Output the (x, y) coordinate of the center of the cell containing the given text.  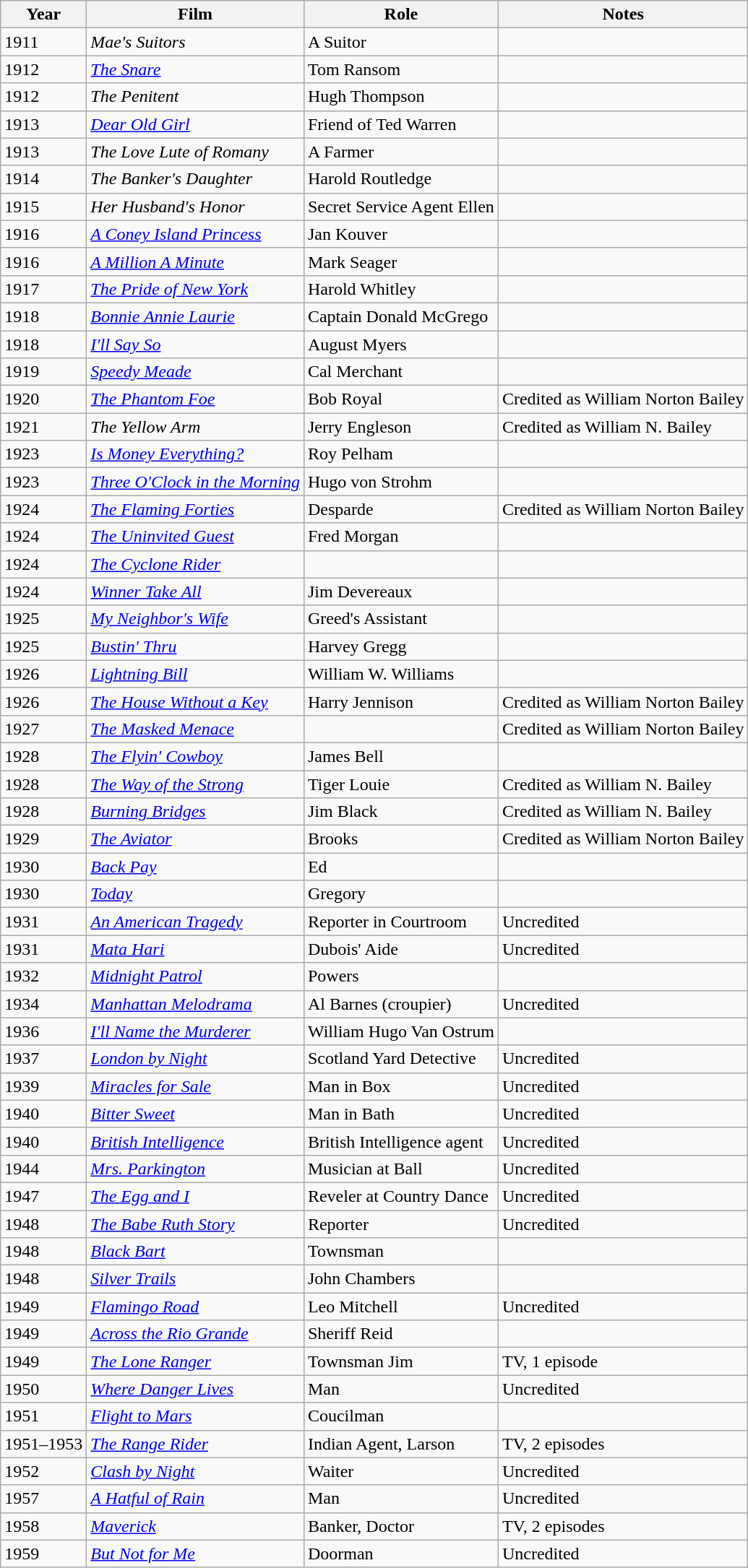
The Masked Menace (195, 729)
1915 (43, 207)
1958 (43, 1526)
Gregory (400, 894)
The Yellow Arm (195, 427)
But Not for Me (195, 1554)
Mark Seager (400, 261)
My Neighbor's Wife (195, 619)
1921 (43, 427)
1952 (43, 1471)
The Flaming Forties (195, 509)
1914 (43, 179)
Midnight Patrol (195, 976)
Desparde (400, 509)
Powers (400, 976)
William W. Williams (400, 674)
1911 (43, 42)
Miracles for Sale (195, 1086)
Speedy Meade (195, 372)
Ed (400, 867)
Reveler at Country Dance (400, 1196)
Al Barnes (croupier) (400, 1004)
Bonnie Annie Laurie (195, 316)
1937 (43, 1059)
Harold Routledge (400, 179)
1917 (43, 289)
Across the Rio Grande (195, 1334)
The Babe Ruth Story (195, 1224)
Coucilman (400, 1416)
William Hugo Van Ostrum (400, 1031)
1927 (43, 729)
Musician at Ball (400, 1169)
The Pride of New York (195, 289)
The Range Rider (195, 1444)
Bob Royal (400, 399)
Friend of Ted Warren (400, 124)
1920 (43, 399)
Black Bart (195, 1252)
A Hatful of Rain (195, 1499)
Jim Black (400, 812)
Maverick (195, 1526)
Dubois' Aide (400, 949)
The Snare (195, 69)
August Myers (400, 345)
Today (195, 894)
Three O'Clock in the Morning (195, 482)
1934 (43, 1004)
Mata Hari (195, 949)
The Banker's Daughter (195, 179)
London by Night (195, 1059)
Banker, Doctor (400, 1526)
Flight to Mars (195, 1416)
John Chambers (400, 1279)
Clash by Night (195, 1471)
1919 (43, 372)
Greed's Assistant (400, 619)
Dear Old Girl (195, 124)
Silver Trails (195, 1279)
1951–1953 (43, 1444)
Reporter in Courtroom (400, 922)
Year (43, 14)
Mae's Suitors (195, 42)
1950 (43, 1389)
The House Without a Key (195, 701)
Waiter (400, 1471)
Winner Take All (195, 592)
Tom Ransom (400, 69)
Manhattan Melodrama (195, 1004)
Man in Box (400, 1086)
Roy Pelham (400, 454)
The Lone Ranger (195, 1361)
An American Tragedy (195, 922)
1959 (43, 1554)
The Love Lute of Romany (195, 152)
British Intelligence (195, 1141)
1944 (43, 1169)
Jerry Engleson (400, 427)
Captain Donald McGrego (400, 316)
TV, 1 episode (623, 1361)
Leo Mitchell (400, 1307)
Jim Devereaux (400, 592)
1932 (43, 976)
Flamingo Road (195, 1307)
The Uninvited Guest (195, 537)
The Penitent (195, 97)
Jan Kouver (400, 234)
Cal Merchant (400, 372)
I'll Say So (195, 345)
Where Danger Lives (195, 1389)
Burning Bridges (195, 812)
Hugo von Strohm (400, 482)
1929 (43, 839)
Harold Whitley (400, 289)
Doorman (400, 1554)
Lightning Bill (195, 674)
Her Husband's Honor (195, 207)
Townsman (400, 1252)
Back Pay (195, 867)
Indian Agent, Larson (400, 1444)
The Egg and I (195, 1196)
Film (195, 14)
The Aviator (195, 839)
Scotland Yard Detective (400, 1059)
Reporter (400, 1224)
Harvey Gregg (400, 646)
Tiger Louie (400, 784)
Is Money Everything? (195, 454)
1951 (43, 1416)
Man in Bath (400, 1114)
The Cyclone Rider (195, 564)
A Suitor (400, 42)
1957 (43, 1499)
Bitter Sweet (195, 1114)
British Intelligence agent (400, 1141)
A Million A Minute (195, 261)
I'll Name the Murderer (195, 1031)
Fred Morgan (400, 537)
A Farmer (400, 152)
Townsman Jim (400, 1361)
Notes (623, 14)
1939 (43, 1086)
The Phantom Foe (195, 399)
James Bell (400, 756)
Brooks (400, 839)
Sheriff Reid (400, 1334)
Harry Jennison (400, 701)
Hugh Thompson (400, 97)
1947 (43, 1196)
Mrs. Parkington (195, 1169)
Bustin' Thru (195, 646)
A Coney Island Princess (195, 234)
Role (400, 14)
The Way of the Strong (195, 784)
The Flyin' Cowboy (195, 756)
1936 (43, 1031)
Secret Service Agent Ellen (400, 207)
